Locate the cell with the specified text and output its [X, Y] center coordinate. 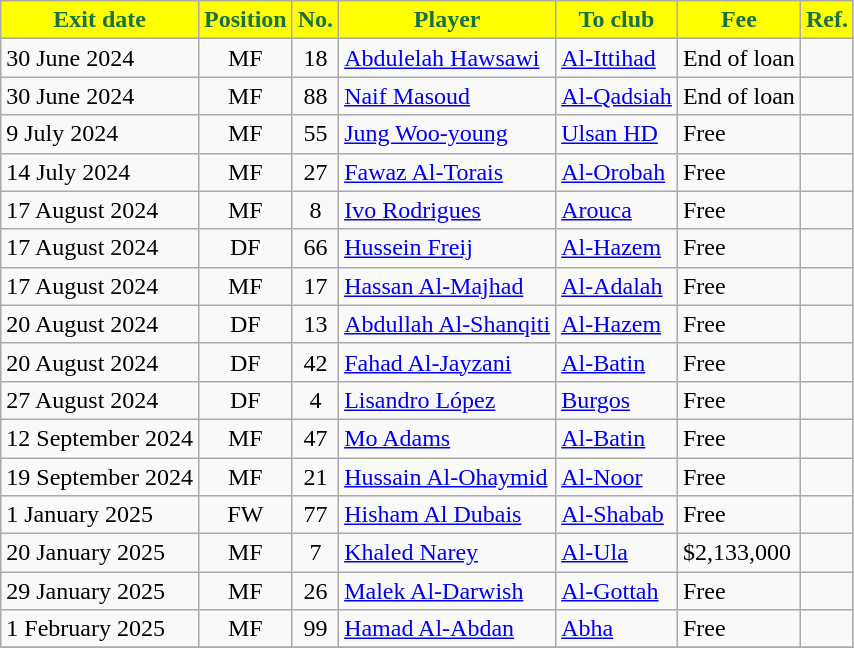
$2,133,000 [738, 553]
No. [315, 20]
Ulsan HD [617, 134]
Hassan Al-Majhad [448, 286]
13 [315, 324]
Al-Adalah [617, 286]
Lisandro López [448, 400]
88 [315, 96]
Fee [738, 20]
Khaled Narey [448, 553]
Fawaz Al-Torais [448, 172]
26 [315, 591]
4 [315, 400]
66 [315, 248]
Ivo Rodrigues [448, 210]
Al-Gottah [617, 591]
Al-Ittihad [617, 58]
Fahad Al-Jayzani [448, 362]
20 January 2025 [100, 553]
Naif Masoud [448, 96]
Arouca [617, 210]
Position [245, 20]
Abdulelah Hawsawi [448, 58]
Hussain Al-Ohaymid [448, 477]
Burgos [617, 400]
Abha [617, 629]
Player [448, 20]
7 [315, 553]
Malek Al-Darwish [448, 591]
Exit date [100, 20]
55 [315, 134]
27 [315, 172]
Al-Noor [617, 477]
42 [315, 362]
9 July 2024 [100, 134]
Al-Shabab [617, 515]
Hussein Freij [448, 248]
1 January 2025 [100, 515]
1 February 2025 [100, 629]
17 [315, 286]
Al-Orobah [617, 172]
8 [315, 210]
Abdullah Al-Shanqiti [448, 324]
47 [315, 438]
14 July 2024 [100, 172]
Al-Ula [617, 553]
77 [315, 515]
19 September 2024 [100, 477]
27 August 2024 [100, 400]
Hamad Al-Abdan [448, 629]
Jung Woo-young [448, 134]
99 [315, 629]
Mo Adams [448, 438]
29 January 2025 [100, 591]
Ref. [826, 20]
18 [315, 58]
FW [245, 515]
Al-Qadsiah [617, 96]
21 [315, 477]
To club [617, 20]
12 September 2024 [100, 438]
Hisham Al Dubais [448, 515]
